Capture the cell that displays the provided text and extract its [X, Y] central coordinate. 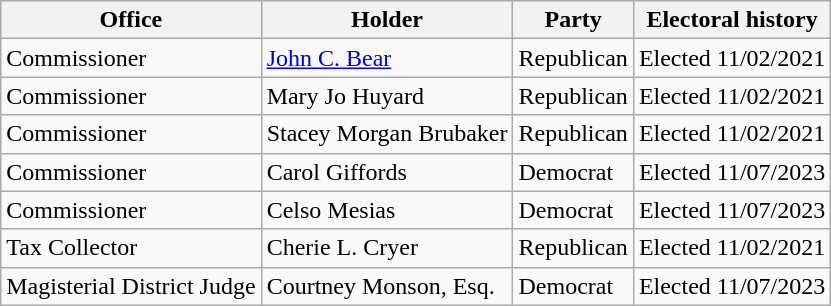
Tax Collector [131, 248]
Magisterial District Judge [131, 286]
John C. Bear [387, 58]
Party [573, 20]
Cherie L. Cryer [387, 248]
Carol Giffords [387, 172]
Office [131, 20]
Electoral history [732, 20]
Celso Mesias [387, 210]
Courtney Monson, Esq. [387, 286]
Holder [387, 20]
Stacey Morgan Brubaker [387, 134]
Mary Jo Huyard [387, 96]
